Capture the cell that displays the provided text and extract its (x, y) central coordinate. 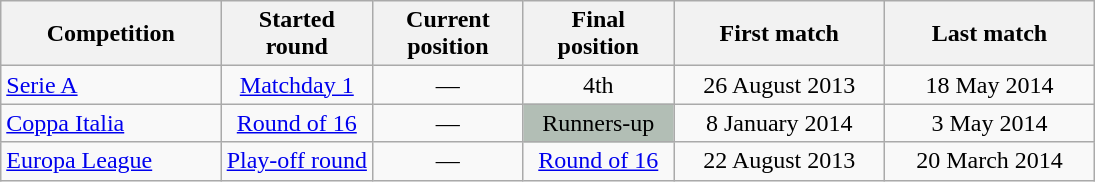
8 January 2014 (780, 123)
Serie A (111, 85)
3 May 2014 (990, 123)
18 May 2014 (990, 85)
Started round (297, 34)
Coppa Italia (111, 123)
4th (598, 85)
20 March 2014 (990, 161)
Final position (598, 34)
Competition (111, 34)
26 August 2013 (780, 85)
Last match (990, 34)
Runners-up (598, 123)
Play-off round (297, 161)
Europa League (111, 161)
Current position (448, 34)
Matchday 1 (297, 85)
First match (780, 34)
22 August 2013 (780, 161)
